Output the (X, Y) coordinate of the center of the cell containing the given text.  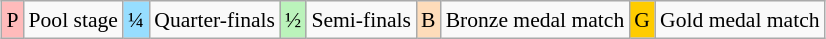
¼ (136, 20)
B (428, 20)
Semi-finals (361, 20)
P (12, 20)
G (642, 20)
Gold medal match (740, 20)
Pool stage (72, 20)
Quarter-finals (214, 20)
½ (293, 20)
Bronze medal match (536, 20)
